Capture the cell that displays the provided text and extract its [x, y] central coordinate. 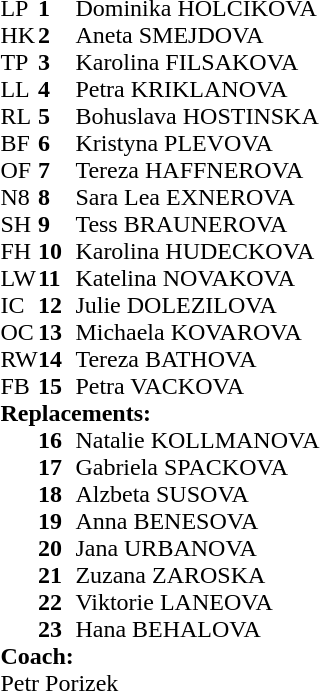
Petra KRIKLANOVA [197, 90]
2 [57, 36]
14 [57, 360]
RL [19, 116]
7 [57, 170]
SH [19, 224]
Petra VACKOVA [197, 386]
Zuzana ZAROSKA [197, 576]
Karolina HUDECKOVA [197, 252]
Jana URBANOVA [197, 548]
Julie DOLEZILOVA [197, 306]
5 [57, 116]
4 [57, 90]
Gabriela SPACKOVA [197, 468]
16 [57, 440]
N8 [19, 198]
Michaela KOVAROVA [197, 332]
TP [19, 62]
12 [57, 306]
HK [19, 36]
Anna BENESOVA [197, 522]
Sara Lea EXNEROVA [197, 198]
FH [19, 252]
23 [57, 630]
OF [19, 170]
Coach: [160, 656]
RW [19, 360]
Natalie KOLLMANOVA [197, 440]
LW [19, 278]
9 [57, 224]
Tess BRAUNEROVA [197, 224]
13 [57, 332]
BF [19, 144]
15 [57, 386]
6 [57, 144]
8 [57, 198]
3 [57, 62]
Viktorie LANEOVA [197, 602]
11 [57, 278]
19 [57, 522]
10 [57, 252]
21 [57, 576]
Alzbeta SUSOVA [197, 494]
Kristyna PLEVOVA [197, 144]
Aneta SMEJDOVA [197, 36]
17 [57, 468]
Tereza HAFFNEROVA [197, 170]
Karolina FILSAKOVA [197, 62]
OC [19, 332]
Katelina NOVAKOVA [197, 278]
22 [57, 602]
Tereza BATHOVA [197, 360]
20 [57, 548]
IC [19, 306]
LL [19, 90]
Replacements: [160, 414]
Bohuslava HOSTINSKA [197, 116]
Hana BEHALOVA [197, 630]
18 [57, 494]
FB [19, 386]
